Locate the cell with the specified text and output its (x, y) center coordinate. 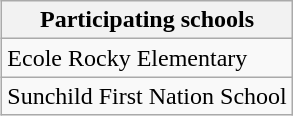
Participating schools (147, 20)
Ecole Rocky Elementary (147, 58)
Sunchild First Nation School (147, 96)
